Capture the cell that displays the provided text and extract its (x, y) central coordinate. 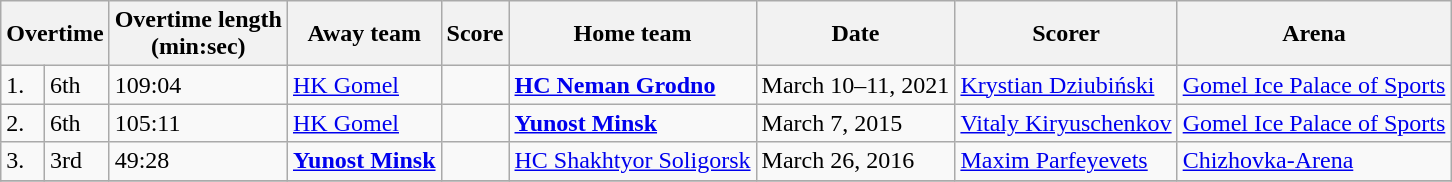
Scorer (1066, 34)
March 10–11, 2021 (856, 85)
49:28 (198, 161)
HC Neman Grodno (632, 85)
Overtime length(min:sec) (198, 34)
Home team (632, 34)
1. (23, 85)
Vitaly Kiryuschenkov (1066, 123)
HC Shakhtyor Soligorsk (632, 161)
Away team (364, 34)
Chizhovka-Arena (1314, 161)
March 7, 2015 (856, 123)
Maxim Parfeyevets (1066, 161)
109:04 (198, 85)
Overtime (55, 34)
Arena (1314, 34)
Krystian Dziubiński (1066, 85)
3. (23, 161)
105:11 (198, 123)
Date (856, 34)
3rd (76, 161)
Score (475, 34)
2. (23, 123)
March 26, 2016 (856, 161)
